Extract the [X, Y] coordinate from the center of the cell holding the provided text.  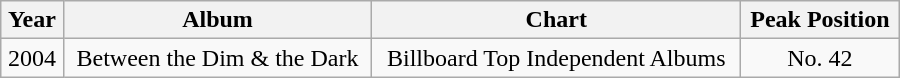
Billboard Top Independent Albums [556, 58]
Peak Position [820, 20]
No. 42 [820, 58]
2004 [32, 58]
Album [218, 20]
Year [32, 20]
Chart [556, 20]
Between the Dim & the Dark [218, 58]
